Return [x, y] of the center of cell containing provided text 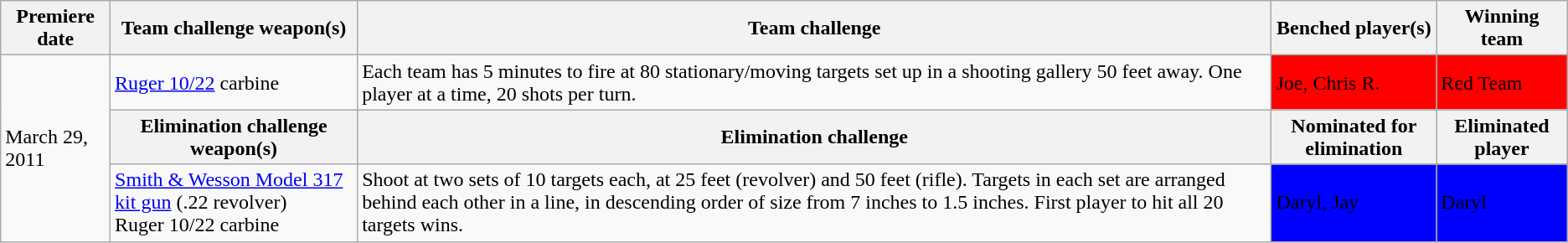
Winning team [1502, 28]
Team challenge weapon(s) [235, 28]
Eliminated player [1502, 137]
Joe, Chris R. [1354, 82]
Elimination challenge weapon(s) [235, 137]
Each team has 5 minutes to fire at 80 stationary/moving targets set up in a shooting gallery 50 feet away. One player at a time, 20 shots per turn. [814, 82]
Ruger 10/22 carbine [235, 82]
Premiere date [55, 28]
Daryl [1502, 203]
Daryl, Jay [1354, 203]
Team challenge [814, 28]
Elimination challenge [814, 137]
Benched player(s) [1354, 28]
Smith & Wesson Model 317 kit gun (.22 revolver)Ruger 10/22 carbine [235, 203]
March 29, 2011 [55, 148]
Red Team [1502, 82]
Nominated for elimination [1354, 137]
